Find where the given text appears and provide that cell's center as (X, Y) coordinate. 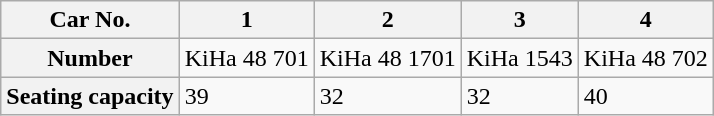
3 (520, 20)
KiHa 1543 (520, 58)
4 (646, 20)
40 (646, 96)
39 (246, 96)
1 (246, 20)
Seating capacity (90, 96)
Car No. (90, 20)
KiHa 48 701 (246, 58)
Number (90, 58)
KiHa 48 702 (646, 58)
2 (388, 20)
KiHa 48 1701 (388, 58)
